Determine the (x, y) coordinate at the center of the cell enclosing the given text.  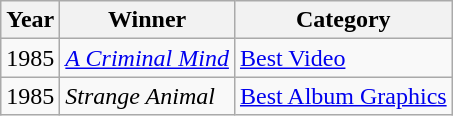
Winner (148, 20)
A Criminal Mind (148, 58)
Category (343, 20)
Year (30, 20)
Strange Animal (148, 96)
Best Album Graphics (343, 96)
Best Video (343, 58)
